Detect which cell encompasses the target text, then output its (X, Y) center coordinate. 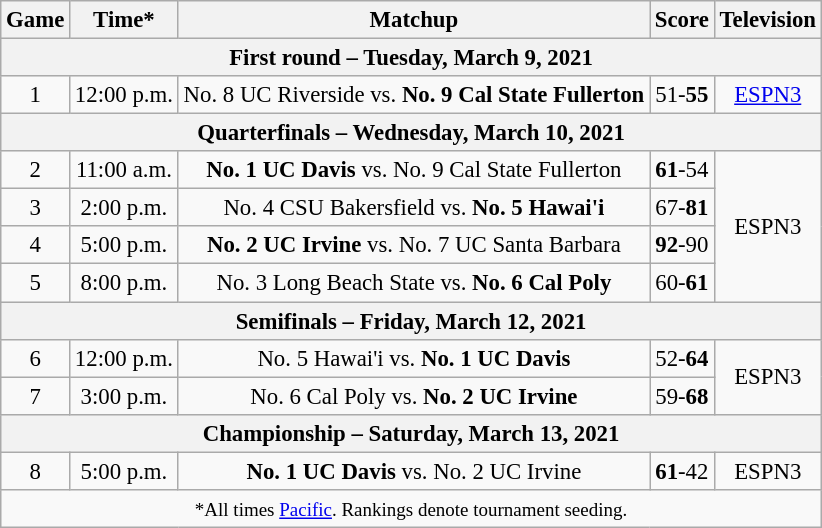
3:00 p.m. (124, 396)
Time* (124, 20)
8:00 p.m. (124, 283)
61-54 (682, 170)
7 (36, 396)
5 (36, 283)
61-42 (682, 471)
92-90 (682, 245)
60-61 (682, 283)
1 (36, 95)
6 (36, 358)
First round – Tuesday, March 9, 2021 (412, 58)
8 (36, 471)
No. 1 UC Davis vs. No. 2 UC Irvine (414, 471)
Quarterfinals – Wednesday, March 10, 2021 (412, 133)
No. 5 Hawai'i vs. No. 1 UC Davis (414, 358)
Matchup (414, 20)
No. 8 UC Riverside vs. No. 9 Cal State Fullerton (414, 95)
*All times Pacific. Rankings denote tournament seeding. (412, 509)
2 (36, 170)
Score (682, 20)
No. 3 Long Beach State vs. No. 6 Cal Poly (414, 283)
51-55 (682, 95)
Championship – Saturday, March 13, 2021 (412, 433)
59-68 (682, 396)
Television (768, 20)
No. 6 Cal Poly vs. No. 2 UC Irvine (414, 396)
67-81 (682, 208)
No. 4 CSU Bakersfield vs. No. 5 Hawai'i (414, 208)
2:00 p.m. (124, 208)
4 (36, 245)
52-64 (682, 358)
Game (36, 20)
3 (36, 208)
11:00 a.m. (124, 170)
Semifinals – Friday, March 12, 2021 (412, 321)
No. 2 UC Irvine vs. No. 7 UC Santa Barbara (414, 245)
No. 1 UC Davis vs. No. 9 Cal State Fullerton (414, 170)
